Capture the cell that displays the provided text and extract its [x, y] central coordinate. 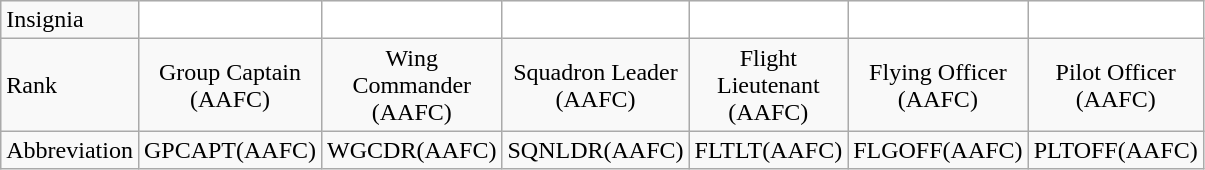
FLTLT(AAFC) [768, 150]
WGCDR(AAFC) [412, 150]
Wing Commander (AAFC) [412, 85]
GPCAPT(AAFC) [230, 150]
SQNLDR(AAFC) [596, 150]
Squadron Leader (AAFC) [596, 85]
Insignia [70, 20]
Group Captain (AAFC) [230, 85]
FLGOFF(AAFC) [938, 150]
Flight Lieutenant (AAFC) [768, 85]
Flying Officer (AAFC) [938, 85]
Abbreviation [70, 150]
PLTOFF(AAFC) [1116, 150]
Pilot Officer (AAFC) [1116, 85]
Rank [70, 85]
